Search for the cell housing the specified text and yield its (x, y) center coordinate. 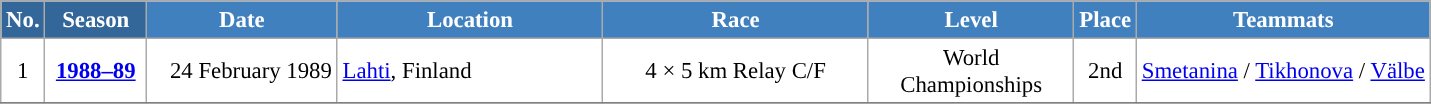
1988–89 (96, 72)
Teammats (1283, 20)
World Championships (971, 72)
1 (23, 72)
Smetanina / Tikhonova / Välbe (1283, 72)
24 February 1989 (242, 72)
Level (971, 20)
Season (96, 20)
4 × 5 km Relay C/F (736, 72)
2nd (1105, 72)
Date (242, 20)
Place (1105, 20)
Lahti, Finland (470, 72)
No. (23, 20)
Race (736, 20)
Location (470, 20)
